Determine the (x, y) coordinate at the center of the cell enclosing the given text.  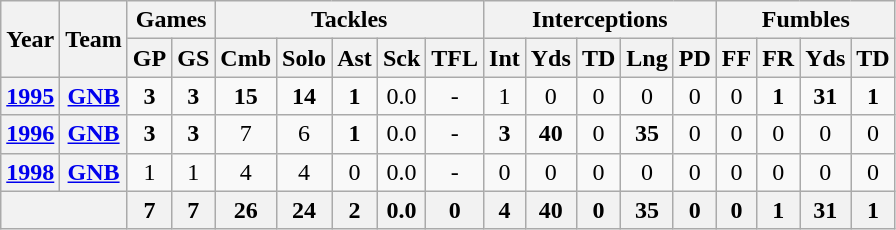
Int (505, 58)
Cmb (246, 58)
2 (355, 210)
Fumbles (806, 20)
1995 (30, 96)
15 (246, 96)
Lng (647, 58)
Games (170, 20)
Year (30, 39)
1996 (30, 134)
GS (194, 58)
24 (304, 210)
FF (736, 58)
14 (304, 96)
PD (694, 58)
26 (246, 210)
Team (94, 39)
6 (304, 134)
Sck (401, 58)
Ast (355, 58)
Solo (304, 58)
Interceptions (600, 20)
FR (778, 58)
GP (149, 58)
Tackles (350, 20)
TFL (455, 58)
1998 (30, 172)
